Scan for the cell matching the given text and deliver its [x, y] coordinate at center. 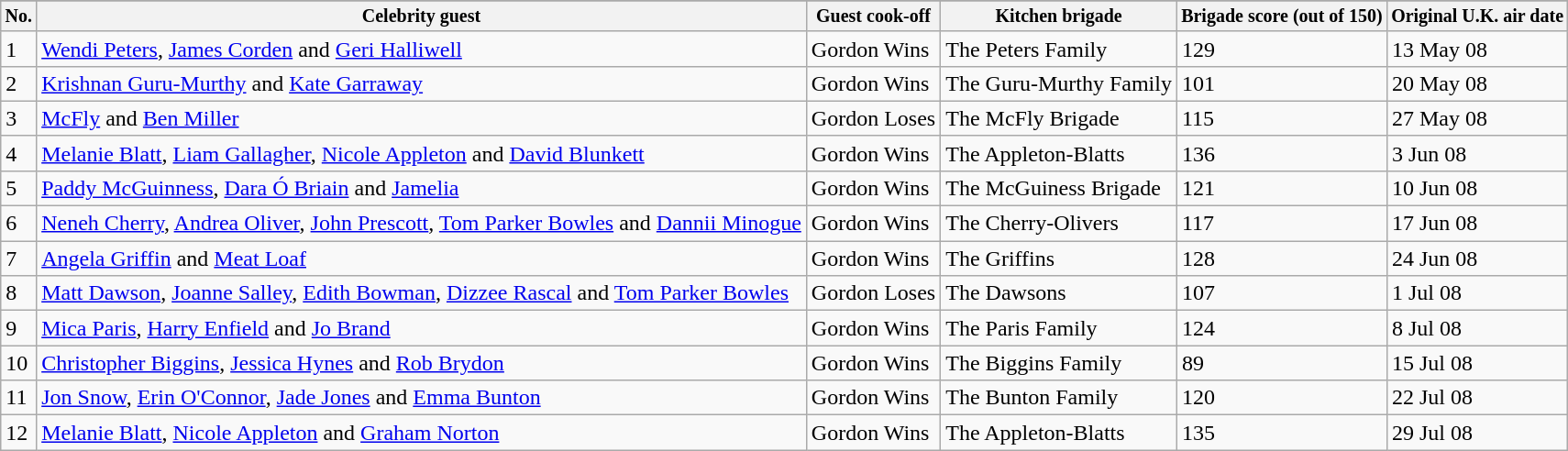
Wendi Peters, James Corden and Geri Halliwell [422, 49]
89 [1282, 363]
7 [18, 258]
29 Jul 08 [1476, 433]
The Paris Family [1059, 328]
120 [1282, 398]
Mica Paris, Harry Enfield and Jo Brand [422, 328]
The Cherry-Olivers [1059, 224]
24 Jun 08 [1476, 258]
1 Jul 08 [1476, 293]
No. [18, 16]
13 May 08 [1476, 49]
Melanie Blatt, Liam Gallagher, Nicole Appleton and David Blunkett [422, 153]
Matt Dawson, Joanne Salley, Edith Bowman, Dizzee Rascal and Tom Parker Bowles [422, 293]
10 Jun 08 [1476, 188]
Celebrity guest [422, 16]
8 [18, 293]
Christopher Biggins, Jessica Hynes and Rob Brydon [422, 363]
22 Jul 08 [1476, 398]
Brigade score (out of 150) [1282, 16]
2 [18, 83]
117 [1282, 224]
101 [1282, 83]
The McGuiness Brigade [1059, 188]
124 [1282, 328]
Melanie Blatt, Nicole Appleton and Graham Norton [422, 433]
Original U.K. air date [1476, 16]
136 [1282, 153]
Angela Griffin and Meat Loaf [422, 258]
115 [1282, 118]
The Bunton Family [1059, 398]
3 Jun 08 [1476, 153]
Paddy McGuinness, Dara Ó Briain and Jamelia [422, 188]
10 [18, 363]
The Griffins [1059, 258]
Krishnan Guru-Murthy and Kate Garraway [422, 83]
The McFly Brigade [1059, 118]
The Guru-Murthy Family [1059, 83]
5 [18, 188]
The Biggins Family [1059, 363]
27 May 08 [1476, 118]
121 [1282, 188]
17 Jun 08 [1476, 224]
Jon Snow, Erin O'Connor, Jade Jones and Emma Bunton [422, 398]
135 [1282, 433]
15 Jul 08 [1476, 363]
107 [1282, 293]
The Peters Family [1059, 49]
McFly and Ben Miller [422, 118]
9 [18, 328]
128 [1282, 258]
129 [1282, 49]
12 [18, 433]
Neneh Cherry, Andrea Oliver, John Prescott, Tom Parker Bowles and Dannii Minogue [422, 224]
8 Jul 08 [1476, 328]
3 [18, 118]
20 May 08 [1476, 83]
Guest cook-off [873, 16]
1 [18, 49]
4 [18, 153]
6 [18, 224]
11 [18, 398]
The Dawsons [1059, 293]
Kitchen brigade [1059, 16]
